For the text-containing cell, return its midpoint in [X, Y] coordinate format. 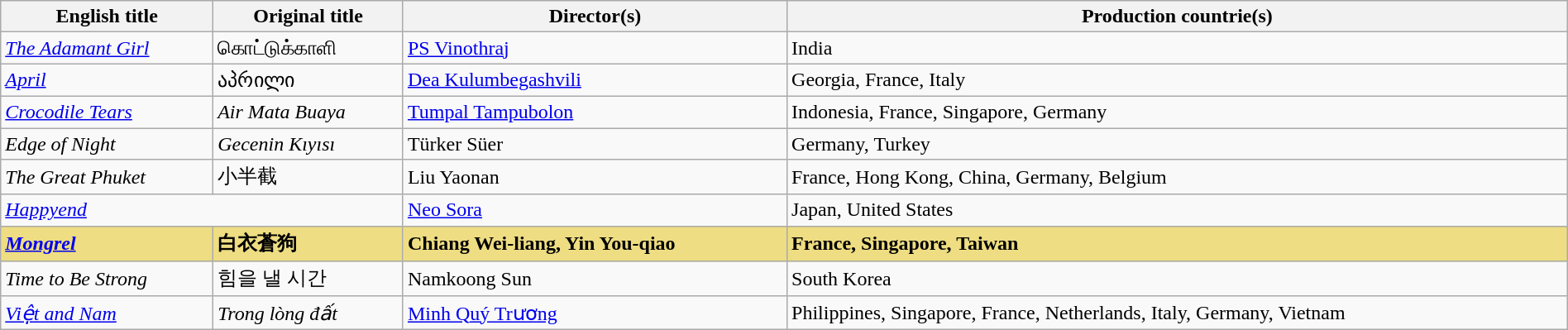
India [1178, 48]
France, Hong Kong, China, Germany, Belgium [1178, 177]
Edge of Night [108, 143]
白衣蒼狗 [308, 243]
The Adamant Girl [108, 48]
PS Vinothraj [595, 48]
Japan, United States [1178, 210]
Philippines, Singapore, France, Netherlands, Italy, Germany, Vietnam [1178, 313]
Gecenin Kıyısı [308, 143]
Chiang Wei-liang, Yin You-qiao [595, 243]
Namkoong Sun [595, 280]
Indonesia, France, Singapore, Germany [1178, 112]
Mongrel [108, 243]
힘을 낼 시간 [308, 280]
Neo Sora [595, 210]
Dea Kulumbegashvili [595, 80]
Original title [308, 17]
April [108, 80]
Director(s) [595, 17]
Germany, Turkey [1178, 143]
Happyend [202, 210]
Production countrie(s) [1178, 17]
Tumpal Tampubolon [595, 112]
აპრილი [308, 80]
The Great Phuket [108, 177]
小半截 [308, 177]
English title [108, 17]
Việt and Nam [108, 313]
Georgia, France, Italy [1178, 80]
Time to Be Strong [108, 280]
கொட்டுக்காளி [308, 48]
South Korea [1178, 280]
Liu Yaonan [595, 177]
Türker Süer [595, 143]
Crocodile Tears [108, 112]
Minh Quý Trương [595, 313]
Trong lòng đất [308, 313]
Air Mata Buaya [308, 112]
France, Singapore, Taiwan [1178, 243]
